From the cell containing the given text, extract its center point as (x, y) coordinate. 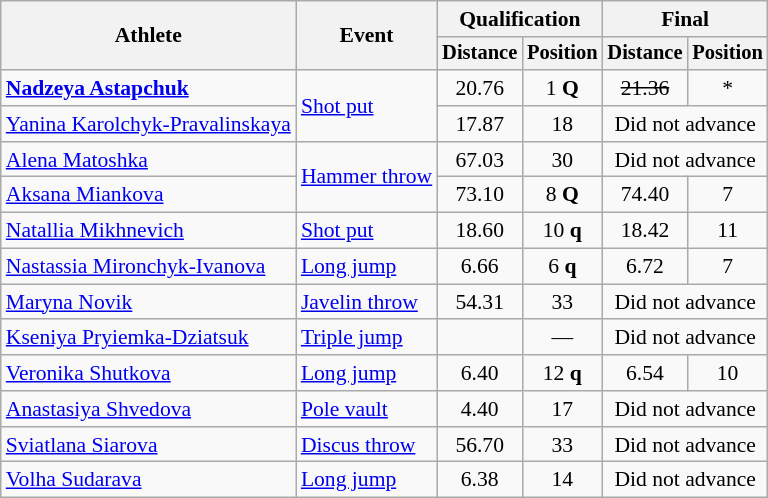
Natallia Mikhnevich (148, 231)
17.87 (480, 124)
Hammer throw (366, 178)
Triple jump (366, 338)
Final (686, 19)
18.60 (480, 231)
56.70 (480, 445)
12 q (562, 373)
67.03 (480, 160)
Qualification (520, 19)
74.40 (646, 195)
Alena Matoshka (148, 160)
Discus throw (366, 445)
Volha Sudarava (148, 480)
Nastassia Mironchyk-Ivanova (148, 267)
Veronika Shutkova (148, 373)
54.31 (480, 302)
6.72 (646, 267)
6 q (562, 267)
— (562, 338)
4.40 (480, 409)
14 (562, 480)
Anastasiya Shvedova (148, 409)
8 Q (562, 195)
11 (727, 231)
6.54 (646, 373)
1 Q (562, 88)
Athlete (148, 36)
10 (727, 373)
10 q (562, 231)
Maryna Novik (148, 302)
Pole vault (366, 409)
18 (562, 124)
Event (366, 36)
20.76 (480, 88)
* (727, 88)
30 (562, 160)
73.10 (480, 195)
Nadzeya Astapchuk (148, 88)
Kseniya Pryiemka-Dziatsuk (148, 338)
Sviatlana Siarova (148, 445)
6.40 (480, 373)
6.66 (480, 267)
Aksana Miankova (148, 195)
Javelin throw (366, 302)
18.42 (646, 231)
17 (562, 409)
6.38 (480, 480)
Yanina Karolchyk-Pravalinskaya (148, 124)
21.36 (646, 88)
